Extract the (X, Y) coordinate from the center of the cell holding the provided text.  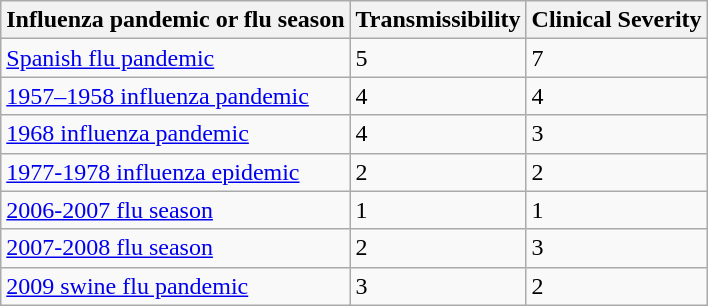
2006-2007 flu season (176, 210)
1968 influenza pandemic (176, 134)
2007-2008 flu season (176, 248)
Transmissibility (438, 20)
7 (616, 58)
Spanish flu pandemic (176, 58)
5 (438, 58)
1977-1978 influenza epidemic (176, 172)
2009 swine flu pandemic (176, 286)
Clinical Severity (616, 20)
1957–1958 influenza pandemic (176, 96)
Influenza pandemic or flu season (176, 20)
